Provide the [x, y] coordinate of the cell's center where the given text is located.  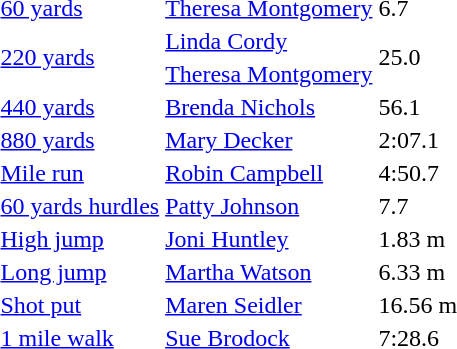
Mary Decker [269, 140]
Maren Seidler [269, 305]
Robin Campbell [269, 173]
Theresa Montgomery [269, 74]
Joni Huntley [269, 239]
Martha Watson [269, 272]
Linda Cordy [269, 41]
Patty Johnson [269, 206]
Brenda Nichols [269, 107]
